Scan for the cell matching the given text and deliver its (x, y) coordinate at center. 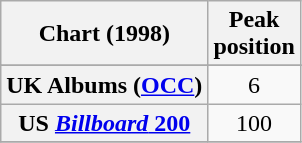
6 (254, 85)
100 (254, 123)
Peakposition (254, 34)
US Billboard 200 (104, 123)
Chart (1998) (104, 34)
UK Albums (OCC) (104, 85)
